Capture the cell that displays the provided text and extract its [x, y] central coordinate. 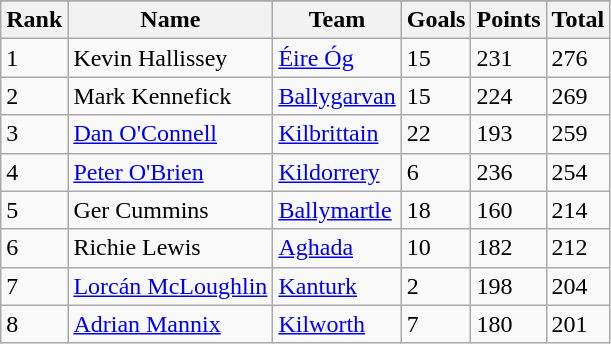
5 [34, 210]
22 [436, 134]
231 [508, 58]
Éire Óg [337, 58]
3 [34, 134]
Kilworth [337, 324]
276 [578, 58]
Kildorrery [337, 172]
Total [578, 20]
182 [508, 248]
193 [508, 134]
201 [578, 324]
Name [170, 20]
214 [578, 210]
8 [34, 324]
160 [508, 210]
Points [508, 20]
254 [578, 172]
Adrian Mannix [170, 324]
Kevin Hallissey [170, 58]
Kanturk [337, 286]
Ballygarvan [337, 96]
Richie Lewis [170, 248]
18 [436, 210]
Peter O'Brien [170, 172]
204 [578, 286]
224 [508, 96]
212 [578, 248]
4 [34, 172]
Goals [436, 20]
1 [34, 58]
Lorcán McLoughlin [170, 286]
Ger Cummins [170, 210]
Team [337, 20]
236 [508, 172]
259 [578, 134]
Dan O'Connell [170, 134]
198 [508, 286]
Kilbrittain [337, 134]
Ballymartle [337, 210]
Mark Kennefick [170, 96]
Rank [34, 20]
269 [578, 96]
180 [508, 324]
10 [436, 248]
Aghada [337, 248]
